Detect which cell encompasses the target text, then output its [X, Y] center coordinate. 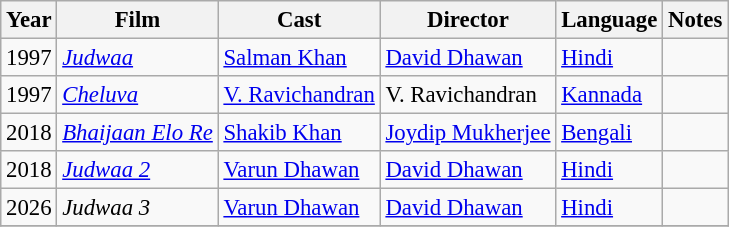
Bengali [610, 133]
Kannada [610, 95]
Cheluva [138, 95]
Judwaa 2 [138, 170]
Judwaa 3 [138, 208]
Salman Khan [299, 58]
Judwaa [138, 58]
Joydip Mukherjee [468, 133]
Cast [299, 20]
Year [29, 20]
Film [138, 20]
Bhaijaan Elo Re [138, 133]
2026 [29, 208]
Notes [696, 20]
Shakib Khan [299, 133]
Director [468, 20]
Language [610, 20]
